For the text-containing cell, return its midpoint in (x, y) coordinate format. 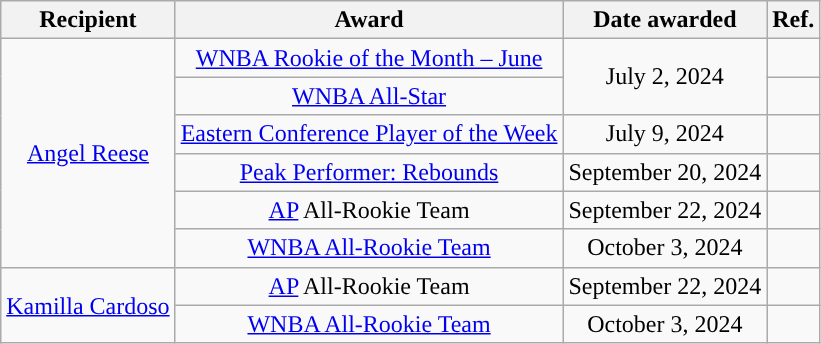
July 2, 2024 (665, 77)
WNBA All-Star (369, 96)
Date awarded (665, 20)
Award (369, 20)
Peak Performer: Rebounds (369, 172)
WNBA Rookie of the Month – June (369, 58)
Ref. (794, 20)
July 9, 2024 (665, 134)
Eastern Conference Player of the Week (369, 134)
Kamilla Cardoso (88, 305)
Recipient (88, 20)
September 20, 2024 (665, 172)
Angel Reese (88, 153)
